Return [x, y] of the center of cell containing provided text 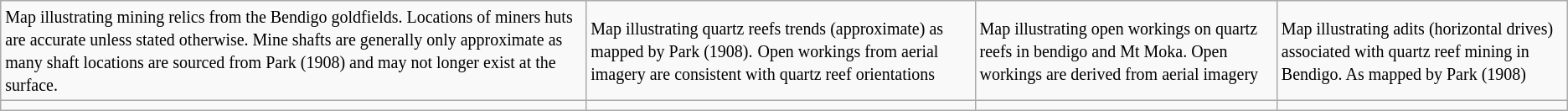
Map illustrating open workings on quartz reefs in bendigo and Mt Moka. Open workings are derived from aerial imagery [1126, 50]
Map illustrating adits (horizontal drives) associated with quartz reef mining in Bendigo. As mapped by Park (1908) [1422, 50]
